Find where the given text appears and provide that cell's center as (X, Y) coordinate. 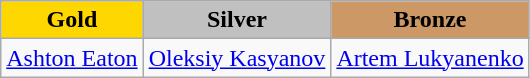
Oleksiy Kasyanov (237, 58)
Bronze (430, 20)
Silver (237, 20)
Ashton Eaton (72, 58)
Gold (72, 20)
Artem Lukyanenko (430, 58)
